Return (X, Y) of the center of cell containing provided text 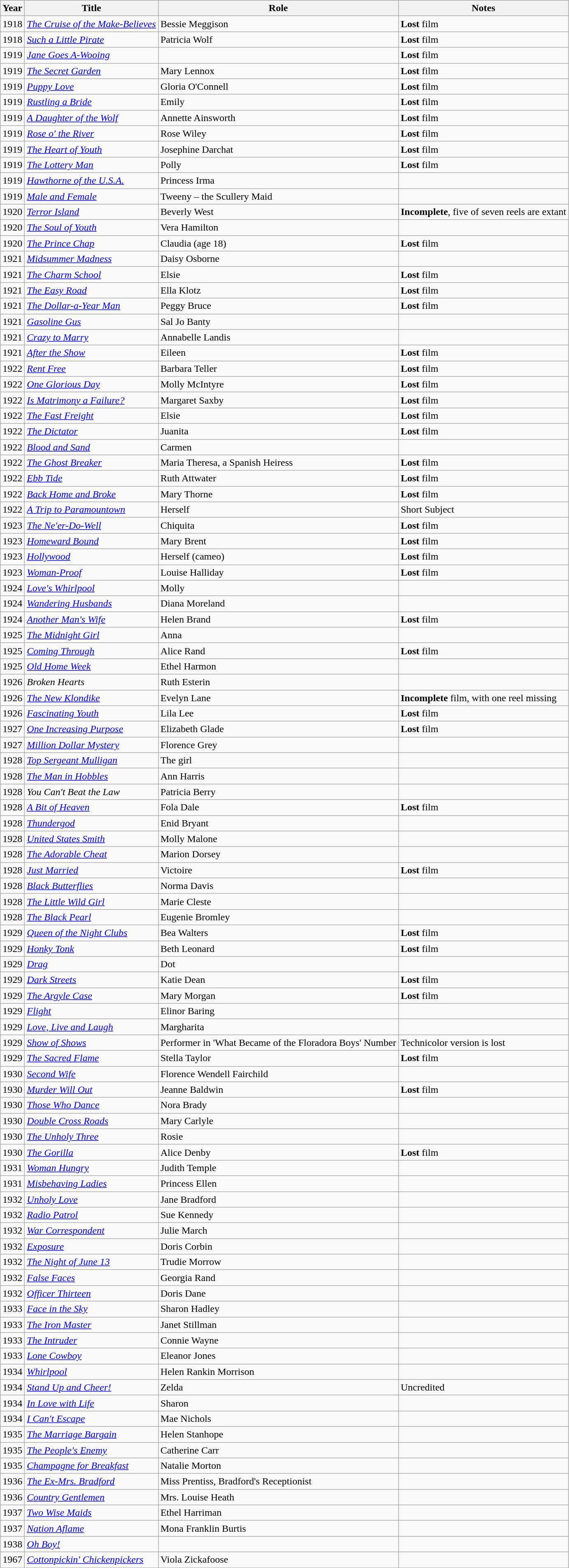
Judith Temple (278, 1168)
Woman Hungry (91, 1168)
Zelda (278, 1387)
Anna (278, 635)
Juanita (278, 431)
Sal Jo Banty (278, 322)
Unholy Love (91, 1199)
The Easy Road (91, 290)
Mona Franklin Burtis (278, 1528)
Herself (cameo) (278, 557)
Evelyn Lane (278, 698)
Lila Lee (278, 714)
Show of Shows (91, 1043)
Puppy Love (91, 86)
Love's Whirlpool (91, 588)
Two Wise Maids (91, 1513)
Mary Brent (278, 541)
The Heart of Youth (91, 149)
Mary Lennox (278, 71)
Ethel Harmon (278, 666)
Rosie (278, 1136)
Champagne for Breakfast (91, 1466)
The Ex-Mrs. Bradford (91, 1482)
Terror Island (91, 212)
Radio Patrol (91, 1215)
Elinor Baring (278, 1011)
Jane Bradford (278, 1199)
Blood and Sand (91, 447)
Maria Theresa, a Spanish Heiress (278, 463)
Jeanne Baldwin (278, 1090)
Bea Walters (278, 933)
Woman-Proof (91, 572)
Catherine Carr (278, 1450)
Rose Wiley (278, 133)
Performer in 'What Became of the Floradora Boys' Number (278, 1043)
In Love with Life (91, 1403)
Sharon (278, 1403)
Drag (91, 964)
1938 (12, 1544)
Princess Ellen (278, 1183)
Country Gentlemen (91, 1497)
Annabelle Landis (278, 337)
Miss Prentiss, Bradford's Receptionist (278, 1482)
Is Matrimony a Failure? (91, 400)
Mary Thorne (278, 494)
Ethel Harriman (278, 1513)
Male and Female (91, 196)
Gloria O'Connell (278, 86)
Princess Irma (278, 180)
Top Sergeant Mulligan (91, 761)
The Charm School (91, 275)
The Marriage Bargain (91, 1434)
Coming Through (91, 651)
Year (12, 8)
Homeward Bound (91, 541)
Sue Kennedy (278, 1215)
Nora Brady (278, 1105)
Incomplete, five of seven reels are extant (483, 212)
Misbehaving Ladies (91, 1183)
Crazy to Marry (91, 337)
Alice Denby (278, 1152)
Second Wife (91, 1074)
Chiquita (278, 525)
Georgia Rand (278, 1278)
Gasoline Gus (91, 322)
Margaret Saxby (278, 400)
The Unholy Three (91, 1136)
The Fast Freight (91, 415)
Honky Tonk (91, 948)
Incomplete film, with one reel missing (483, 698)
The Ne'er-Do-Well (91, 525)
Peggy Bruce (278, 306)
The girl (278, 761)
The Gorilla (91, 1152)
Another Man's Wife (91, 619)
Barbara Teller (278, 369)
Patricia Wolf (278, 40)
The Little Wild Girl (91, 901)
Helen Brand (278, 619)
A Daughter of the Wolf (91, 118)
The Sacred Flame (91, 1058)
Midsummer Madness (91, 259)
Sharon Hadley (278, 1309)
Connie Wayne (278, 1340)
Eugenie Bromley (278, 917)
A Bit of Heaven (91, 807)
Florence Grey (278, 745)
One Increasing Purpose (91, 729)
Enid Bryant (278, 823)
Double Cross Roads (91, 1121)
Just Married (91, 870)
Such a Little Pirate (91, 40)
Notes (483, 8)
Tweeny – the Scullery Maid (278, 196)
Oh Boy! (91, 1544)
Norma Davis (278, 886)
Molly Malone (278, 839)
The People's Enemy (91, 1450)
Uncredited (483, 1387)
Viola Zickafoose (278, 1560)
Natalie Morton (278, 1466)
Ruth Attwater (278, 478)
The New Klondike (91, 698)
Annette Ainsworth (278, 118)
Florence Wendell Fairchild (278, 1074)
Ruth Esterin (278, 682)
Love, Live and Laugh (91, 1027)
Louise Halliday (278, 572)
The Adorable Cheat (91, 854)
Murder Will Out (91, 1090)
Polly (278, 165)
Margharita (278, 1027)
Vera Hamilton (278, 228)
Trudie Morrow (278, 1262)
Stella Taylor (278, 1058)
Daisy Osborne (278, 259)
Dot (278, 964)
Emily (278, 102)
Exposure (91, 1246)
United States Smith (91, 839)
Nation Aflame (91, 1528)
Title (91, 8)
The Cruise of the Make-Believes (91, 24)
Mary Morgan (278, 996)
Officer Thirteen (91, 1293)
Hawthorne of the U.S.A. (91, 180)
Old Home Week (91, 666)
Queen of the Night Clubs (91, 933)
Jane Goes A-Wooing (91, 55)
Those Who Dance (91, 1105)
Mae Nichols (278, 1419)
You Can't Beat the Law (91, 792)
Marie Cleste (278, 901)
Role (278, 8)
Rustling a Bride (91, 102)
Elizabeth Glade (278, 729)
Rent Free (91, 369)
Carmen (278, 447)
The Intruder (91, 1340)
The Lottery Man (91, 165)
Beth Leonard (278, 948)
Rose o' the River (91, 133)
Molly McIntyre (278, 384)
Doris Dane (278, 1293)
Ebb Tide (91, 478)
Victoire (278, 870)
Ella Klotz (278, 290)
I Can't Escape (91, 1419)
Josephine Darchat (278, 149)
Helen Stanhope (278, 1434)
Flight (91, 1011)
Helen Rankin Morrison (278, 1372)
Black Butterflies (91, 886)
The Black Pearl (91, 917)
Lone Cowboy (91, 1356)
Claudia (age 18) (278, 243)
Katie Dean (278, 980)
The Dictator (91, 431)
Molly (278, 588)
Doris Corbin (278, 1246)
Herself (278, 510)
Janet Stillman (278, 1325)
The Iron Master (91, 1325)
Thundergod (91, 823)
Short Subject (483, 510)
Bessie Meggison (278, 24)
The Argyle Case (91, 996)
Beverly West (278, 212)
A Trip to Paramountown (91, 510)
The Soul of Youth (91, 228)
Ann Harris (278, 776)
Whirlpool (91, 1372)
Diana Moreland (278, 604)
Face in the Sky (91, 1309)
Eileen (278, 353)
Fola Dale (278, 807)
Fascinating Youth (91, 714)
Alice Rand (278, 651)
Patricia Berry (278, 792)
The Midnight Girl (91, 635)
Wandering Husbands (91, 604)
One Glorious Day (91, 384)
Cottonpickin' Chickenpickers (91, 1560)
Technicolor version is lost (483, 1043)
The Prince Chap (91, 243)
Stand Up and Cheer! (91, 1387)
Marion Dorsey (278, 854)
The Night of June 13 (91, 1262)
Eleanor Jones (278, 1356)
False Faces (91, 1278)
Million Dollar Mystery (91, 745)
Hollywood (91, 557)
1967 (12, 1560)
The Secret Garden (91, 71)
Julie March (278, 1231)
The Man in Hobbles (91, 776)
Mary Carlyle (278, 1121)
After the Show (91, 353)
Broken Hearts (91, 682)
Mrs. Louise Heath (278, 1497)
The Ghost Breaker (91, 463)
The Dollar-a-Year Man (91, 306)
War Correspondent (91, 1231)
Dark Streets (91, 980)
Back Home and Broke (91, 494)
